Determine the [x, y] coordinate at the center of the cell enclosing the given text.  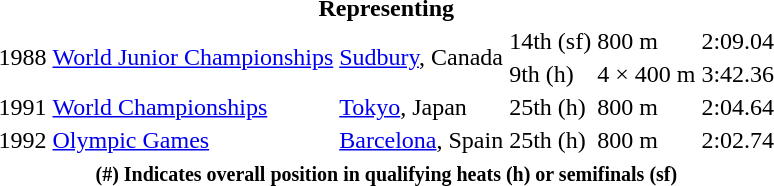
Sudbury, Canada [422, 58]
Tokyo, Japan [422, 107]
9th (h) [550, 74]
4 × 400 m [646, 74]
14th (sf) [550, 41]
Barcelona, Spain [422, 140]
World Junior Championships [193, 58]
Olympic Games [193, 140]
World Championships [193, 107]
